Identify which cell holds the provided text, then report its [x, y] central coordinate. 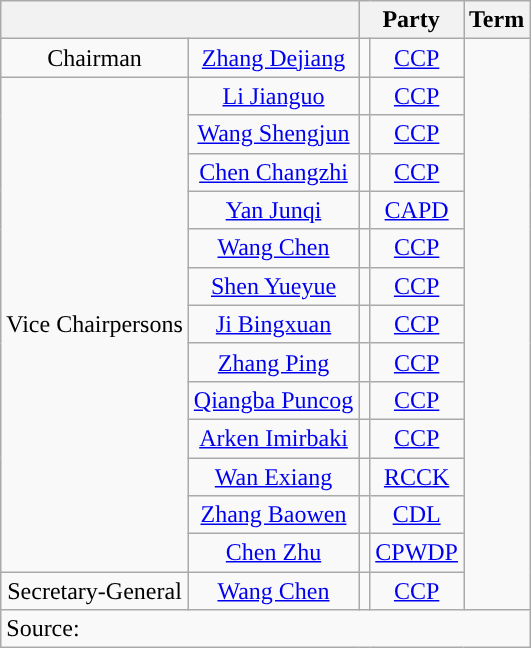
Vice Chairpersons [95, 324]
RCCK [417, 477]
Arken Imirbaki [273, 438]
Ji Bingxuan [273, 324]
Zhang Baowen [273, 515]
Yan Junqi [273, 210]
Li Jianguo [273, 96]
Wan Exiang [273, 477]
Wang Shengjun [273, 134]
CPWDP [417, 553]
Source: [266, 629]
Shen Yueyue [273, 286]
Party [412, 20]
Chairman [95, 58]
Qiangba Puncog [273, 400]
CDL [417, 515]
Term [497, 20]
Zhang Ping [273, 362]
Zhang Dejiang [273, 58]
Chen Changzhi [273, 172]
Secretary-General [95, 591]
Chen Zhu [273, 553]
CAPD [417, 210]
